Find where the given text appears and provide that cell's center as [x, y] coordinate. 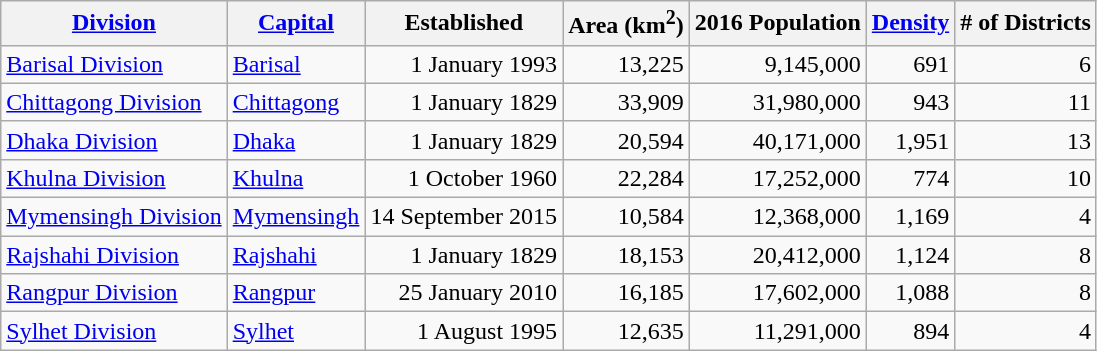
Rangpur [296, 293]
17,252,000 [778, 178]
Division [114, 24]
20,594 [626, 140]
1 August 1995 [464, 331]
16,185 [626, 293]
10 [1026, 178]
691 [910, 64]
Dhaka [296, 140]
Mymensingh [296, 217]
Barisal Division [114, 64]
11 [1026, 102]
1 January 1993 [464, 64]
Area (km2) [626, 24]
11,291,000 [778, 331]
18,153 [626, 255]
33,909 [626, 102]
10,584 [626, 217]
20,412,000 [778, 255]
Sylhet Division [114, 331]
14 September 2015 [464, 217]
Established [464, 24]
1,124 [910, 255]
Barisal [296, 64]
Dhaka Division [114, 140]
Chittagong [296, 102]
40,171,000 [778, 140]
Rangpur Division [114, 293]
894 [910, 331]
22,284 [626, 178]
12,368,000 [778, 217]
Mymensingh Division [114, 217]
1,088 [910, 293]
12,635 [626, 331]
1 October 1960 [464, 178]
Rajshahi Division [114, 255]
31,980,000 [778, 102]
2016 Population [778, 24]
1,169 [910, 217]
6 [1026, 64]
943 [910, 102]
9,145,000 [778, 64]
1,951 [910, 140]
Sylhet [296, 331]
Khulna [296, 178]
774 [910, 178]
Rajshahi [296, 255]
# of Districts [1026, 24]
Khulna Division [114, 178]
13 [1026, 140]
17,602,000 [778, 293]
13,225 [626, 64]
Density [910, 24]
Chittagong Division [114, 102]
Capital [296, 24]
25 January 2010 [464, 293]
